Locate the cell with the specified text and output its (X, Y) center coordinate. 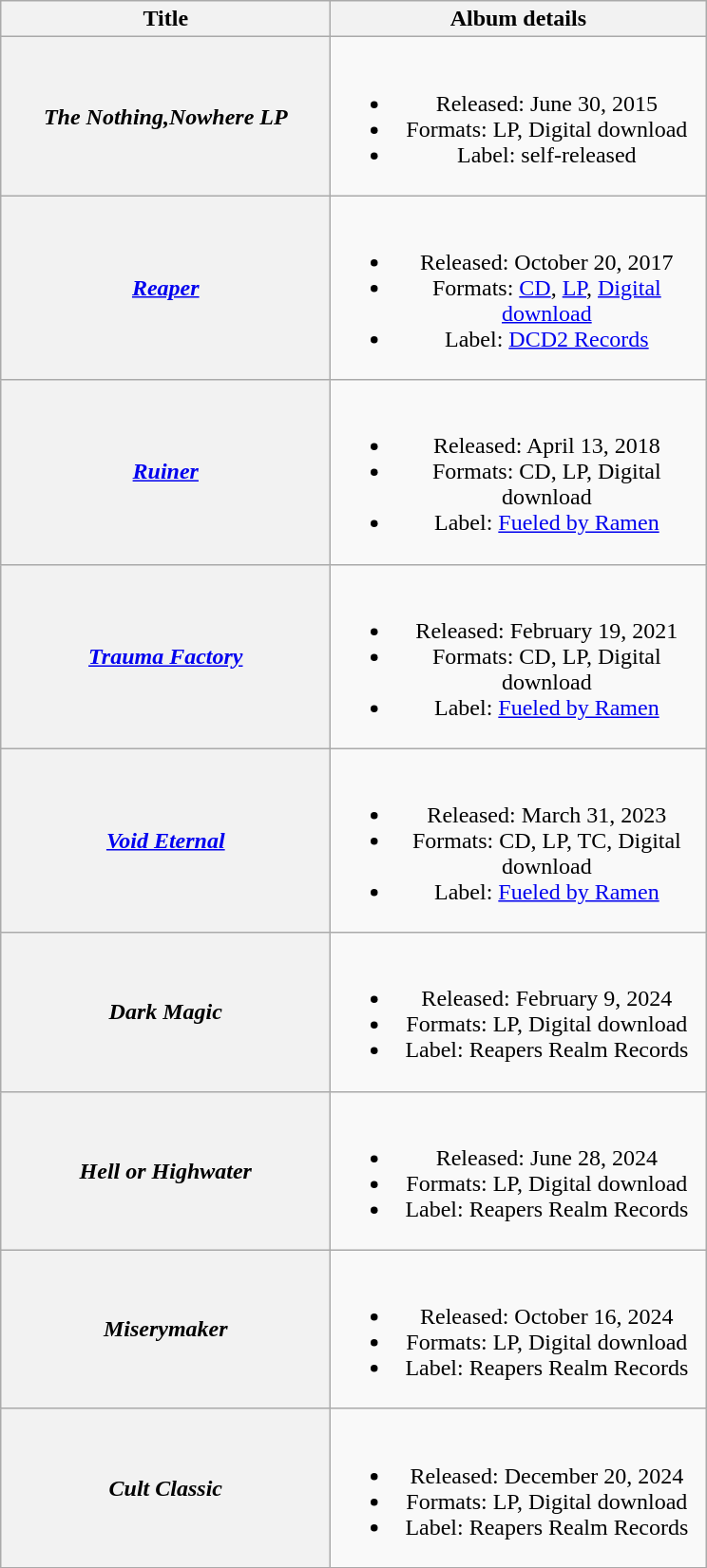
Trauma Factory (165, 656)
Released: October 20, 2017Formats: CD, LP, Digital downloadLabel: DCD2 Records (519, 288)
Released: October 16, 2024Formats: LP, Digital downloadLabel: Reapers Realm Records (519, 1330)
Released: April 13, 2018Formats: CD, LP, Digital downloadLabel: Fueled by Ramen (519, 472)
Released: June 28, 2024Formats: LP, Digital downloadLabel: Reapers Realm Records (519, 1170)
Released: June 30, 2015Formats: LP, Digital downloadLabel: self-released (519, 116)
Title (165, 19)
Dark Magic (165, 1012)
Released: February 19, 2021Formats: CD, LP, Digital downloadLabel: Fueled by Ramen (519, 656)
Ruiner (165, 472)
Void Eternal (165, 841)
Cult Classic (165, 1487)
Released: December 20, 2024Formats: LP, Digital downloadLabel: Reapers Realm Records (519, 1487)
Reaper (165, 288)
Miserymaker (165, 1330)
Released: March 31, 2023Formats: CD, LP, TC, Digital downloadLabel: Fueled by Ramen (519, 841)
Hell or Highwater (165, 1170)
Album details (519, 19)
Released: February 9, 2024Formats: LP, Digital download Label: Reapers Realm Records (519, 1012)
The Nothing,Nowhere LP (165, 116)
